Find where the given text appears and provide that cell's center as (X, Y) coordinate. 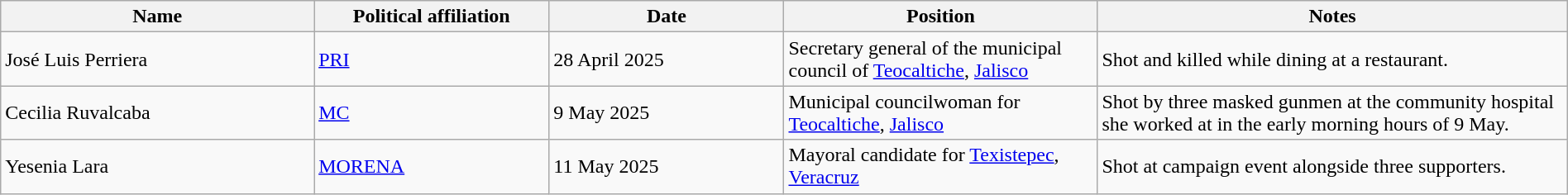
Shot by three masked gunmen at the community hospital she worked at in the early morning hours of 9 May. (1332, 112)
Name (157, 17)
Notes (1332, 17)
Mayoral candidate for Texistepec, Veracruz (941, 167)
Political affiliation (432, 17)
11 May 2025 (667, 167)
Yesenia Lara (157, 167)
PRI (432, 59)
MC (432, 112)
Secretary general of the municipal council of Teocaltiche, Jalisco (941, 59)
MORENA (432, 167)
Cecilia Ruvalcaba (157, 112)
Shot and killed while dining at a restaurant. (1332, 59)
28 April 2025 (667, 59)
Shot at campaign event alongside three supporters. (1332, 167)
Date (667, 17)
José Luis Perriera (157, 59)
Municipal councilwoman for Teocaltiche, Jalisco (941, 112)
Position (941, 17)
9 May 2025 (667, 112)
